Determine the [x, y] coordinate at the center of the cell enclosing the given text.  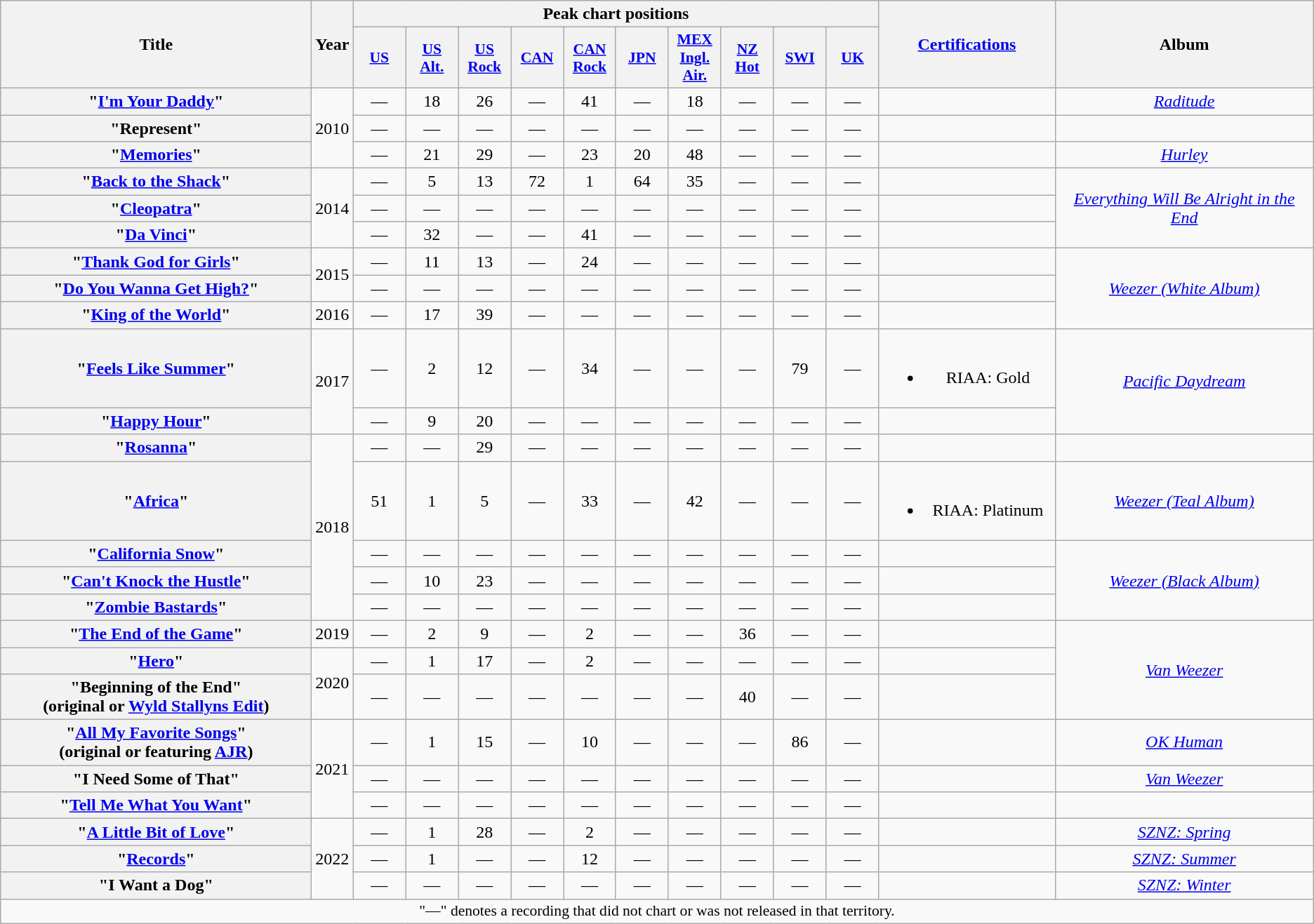
21 [432, 155]
NZHot [747, 58]
2022 [333, 859]
24 [590, 262]
"Back to the Shack" [156, 182]
"I Want a Dog" [156, 885]
35 [695, 182]
"King of the World" [156, 315]
39 [484, 315]
"Hero" [156, 660]
42 [695, 501]
2021 [333, 769]
79 [800, 368]
"Records" [156, 859]
Certifications [967, 45]
Album [1184, 45]
"Thank God for Girls" [156, 262]
UK [852, 58]
26 [484, 101]
"Happy Hour" [156, 421]
"Da Vinci" [156, 235]
2020 [333, 683]
"The End of the Game" [156, 634]
"Tell Me What You Want" [156, 805]
"Cleopatra" [156, 208]
32 [432, 235]
"Memories" [156, 155]
SWI [800, 58]
JPN [642, 58]
"All My Favorite Songs"(original or featuring AJR) [156, 742]
2014 [333, 208]
36 [747, 634]
Everything Will Be Alright in the End [1184, 208]
RIAA: Gold [967, 368]
Weezer (Teal Album) [1184, 501]
28 [484, 832]
86 [800, 742]
US [379, 58]
"I'm Your Daddy" [156, 101]
"Beginning of the End"(original or Wyld Stallyns Edit) [156, 697]
48 [695, 155]
SZNZ: Summer [1184, 859]
"—" denotes a recording that did not chart or was not released in that territory. [657, 911]
"Feels Like Summer" [156, 368]
51 [379, 501]
2018 [333, 528]
2010 [333, 128]
CAN [538, 58]
MEXIngl.Air. [695, 58]
USRock [484, 58]
2019 [333, 634]
2017 [333, 382]
CANRock [590, 58]
"Represent" [156, 128]
Weezer (White Album) [1184, 288]
64 [642, 182]
OK Human [1184, 742]
Title [156, 45]
34 [590, 368]
SZNZ: Winter [1184, 885]
"I Need Some of That" [156, 779]
RIAA: Platinum [967, 501]
2016 [333, 315]
"California Snow" [156, 554]
11 [432, 262]
"Rosanna" [156, 448]
Peak chart positions [616, 14]
40 [747, 697]
Year [333, 45]
SZNZ: Spring [1184, 832]
"Can't Knock the Hustle" [156, 580]
"Do You Wanna Get High?" [156, 288]
Hurley [1184, 155]
USAlt. [432, 58]
"Zombie Bastards" [156, 607]
33 [590, 501]
2015 [333, 275]
"A Little Bit of Love" [156, 832]
Raditude [1184, 101]
"Africa" [156, 501]
Weezer (Black Album) [1184, 580]
72 [538, 182]
Pacific Daydream [1184, 382]
15 [484, 742]
